Locate the cell with the specified text and output its [X, Y] center coordinate. 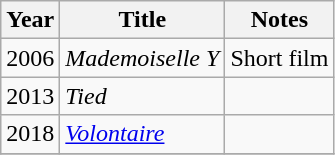
2006 [30, 58]
Tied [142, 96]
Mademoiselle Y [142, 58]
2013 [30, 96]
Year [30, 20]
2018 [30, 134]
Notes [280, 20]
Volontaire [142, 134]
Short film [280, 58]
Title [142, 20]
